Determine the [X, Y] coordinate at the center of the cell enclosing the given text.  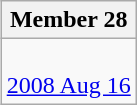
2008 Aug 16 [68, 72]
Member 28 [68, 20]
